Output the [x, y] coordinate of the center of the cell containing the given text.  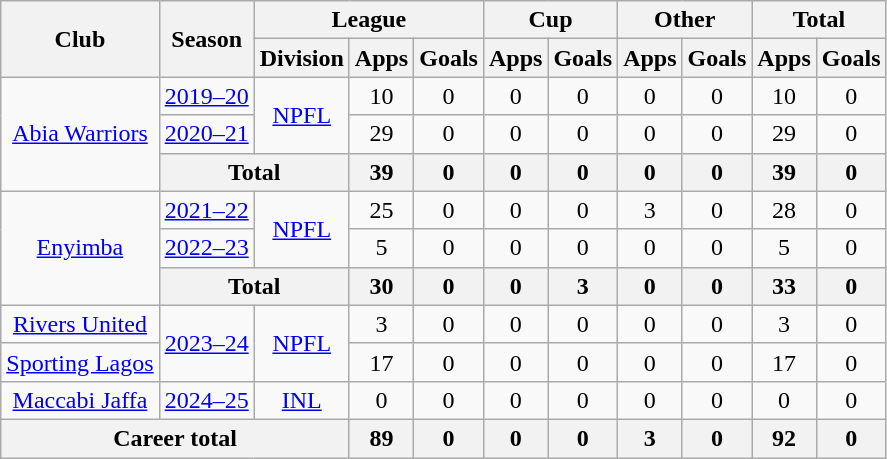
Sporting Lagos [80, 362]
Division [302, 58]
2022–23 [206, 248]
Cup [550, 20]
Other [685, 20]
2021–22 [206, 210]
30 [381, 286]
Career total [176, 438]
League [368, 20]
33 [784, 286]
2019–20 [206, 96]
Enyimba [80, 248]
2024–25 [206, 400]
25 [381, 210]
89 [381, 438]
Abia Warriors [80, 134]
28 [784, 210]
2020–21 [206, 134]
92 [784, 438]
2023–24 [206, 343]
INL [302, 400]
Season [206, 39]
Maccabi Jaffa [80, 400]
Rivers United [80, 324]
Club [80, 39]
